From the cell containing the given text, extract its center point as (x, y) coordinate. 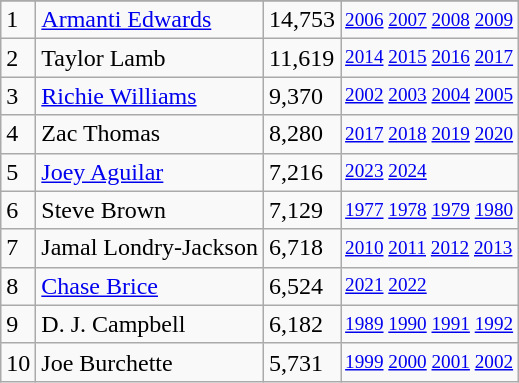
1999 2000 2001 2002 (430, 362)
Richie Williams (150, 96)
9 (18, 324)
7,129 (302, 210)
Armanti Edwards (150, 20)
2017 2018 2019 2020 (430, 134)
2006 2007 2008 2009 (430, 20)
7 (18, 248)
4 (18, 134)
10 (18, 362)
2023 2024 (430, 172)
6 (18, 210)
3 (18, 96)
Chase Brice (150, 286)
8 (18, 286)
14,753 (302, 20)
8,280 (302, 134)
1977 1978 1979 1980 (430, 210)
7,216 (302, 172)
5,731 (302, 362)
1 (18, 20)
6,524 (302, 286)
2014 2015 2016 2017 (430, 58)
2010 2011 2012 2013 (430, 248)
6,182 (302, 324)
Steve Brown (150, 210)
Joey Aguilar (150, 172)
Zac Thomas (150, 134)
11,619 (302, 58)
D. J. Campbell (150, 324)
Jamal Londry-Jackson (150, 248)
9,370 (302, 96)
2 (18, 58)
2002 2003 2004 2005 (430, 96)
1989 1990 1991 1992 (430, 324)
2021 2022 (430, 286)
5 (18, 172)
6,718 (302, 248)
Taylor Lamb (150, 58)
Joe Burchette (150, 362)
